Determine the (x, y) coordinate at the center of the cell enclosing the given text.  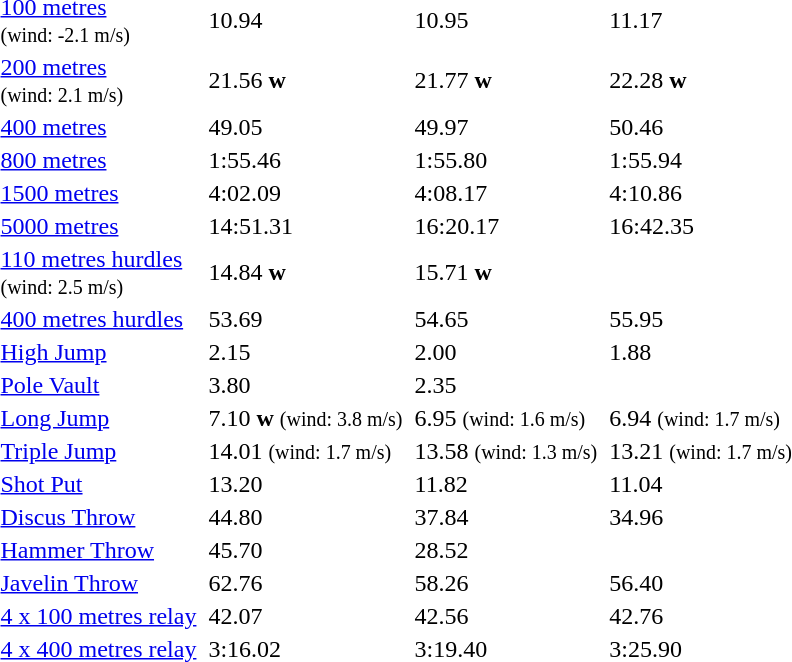
4:08.17 (506, 193)
16:20.17 (506, 226)
2.35 (506, 385)
13.20 (306, 484)
58.26 (506, 583)
15.71 w (506, 272)
53.69 (306, 319)
21.56 w (306, 80)
11.82 (506, 484)
54.65 (506, 319)
45.70 (306, 550)
42.56 (506, 616)
7.10 w (wind: 3.8 m/s) (306, 418)
42.07 (306, 616)
14:51.31 (306, 226)
49.97 (506, 127)
21.77 w (506, 80)
44.80 (306, 517)
28.52 (506, 550)
4:02.09 (306, 193)
13.58 (wind: 1.3 m/s) (506, 451)
14.84 w (306, 272)
37.84 (506, 517)
49.05 (306, 127)
2.00 (506, 352)
6.95 (wind: 1.6 m/s) (506, 418)
3.80 (306, 385)
1:55.46 (306, 160)
62.76 (306, 583)
14.01 (wind: 1.7 m/s) (306, 451)
2.15 (306, 352)
1:55.80 (506, 160)
